From the cell containing the given text, extract its center point as (X, Y) coordinate. 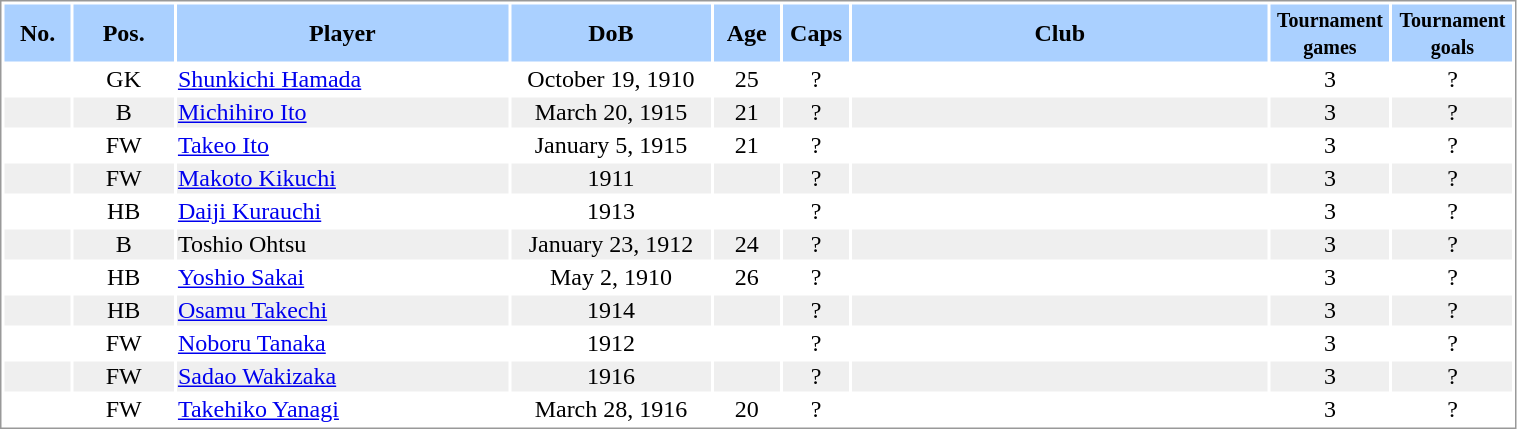
Tournamentgoals (1453, 32)
Age (747, 32)
Makoto Kikuchi (342, 179)
Michihiro Ito (342, 113)
Takehiko Yanagi (342, 409)
Yoshio Sakai (342, 277)
Caps (816, 32)
20 (747, 409)
May 2, 1910 (610, 277)
Toshio Ohtsu (342, 245)
Club (1060, 32)
Player (342, 32)
January 5, 1915 (610, 145)
Sadao Wakizaka (342, 377)
Shunkichi Hamada (342, 79)
1911 (610, 179)
1914 (610, 311)
1913 (610, 211)
Takeo Ito (342, 145)
March 20, 1915 (610, 113)
No. (37, 32)
1912 (610, 343)
25 (747, 79)
Daiji Kurauchi (342, 211)
Tournamentgames (1330, 32)
Noboru Tanaka (342, 343)
1916 (610, 377)
Pos. (124, 32)
26 (747, 277)
24 (747, 245)
January 23, 1912 (610, 245)
GK (124, 79)
DoB (610, 32)
March 28, 1916 (610, 409)
October 19, 1910 (610, 79)
Osamu Takechi (342, 311)
